For the text-containing cell, return its midpoint in [x, y] coordinate format. 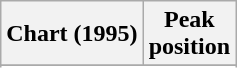
Chart (1995) [72, 34]
Peakposition [189, 34]
